Detect which cell encompasses the target text, then output its [x, y] center coordinate. 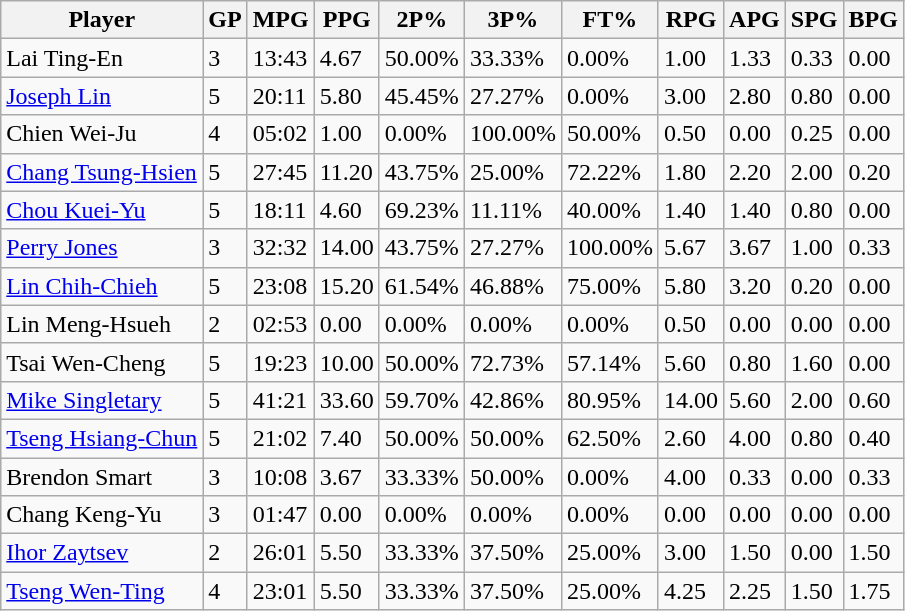
0.40 [873, 438]
32:32 [280, 248]
APG [755, 20]
80.95% [610, 400]
01:47 [280, 515]
1.75 [873, 591]
59.70% [422, 400]
42.86% [512, 400]
Mike Singletary [102, 400]
3P% [512, 20]
7.40 [346, 438]
75.00% [610, 286]
PPG [346, 20]
MPG [280, 20]
57.14% [610, 362]
2.60 [690, 438]
1.33 [755, 58]
23:01 [280, 591]
21:02 [280, 438]
0.25 [814, 134]
Chang Keng-Yu [102, 515]
Chou Kuei-Yu [102, 210]
41:21 [280, 400]
23:08 [280, 286]
11.20 [346, 172]
Player [102, 20]
11.11% [512, 210]
0.60 [873, 400]
72.22% [610, 172]
Lin Chih-Chieh [102, 286]
2.20 [755, 172]
FT% [610, 20]
1.80 [690, 172]
18:11 [280, 210]
SPG [814, 20]
02:53 [280, 324]
RPG [690, 20]
33.60 [346, 400]
Perry Jones [102, 248]
Brendon Smart [102, 477]
05:02 [280, 134]
Chang Tsung-Hsien [102, 172]
Chien Wei-Ju [102, 134]
BPG [873, 20]
72.73% [512, 362]
2P% [422, 20]
Lin Meng-Hsueh [102, 324]
10.00 [346, 362]
27:45 [280, 172]
Tseng Hsiang-Chun [102, 438]
1.60 [814, 362]
40.00% [610, 210]
Tseng Wen-Ting [102, 591]
4.60 [346, 210]
15.20 [346, 286]
19:23 [280, 362]
69.23% [422, 210]
Joseph Lin [102, 96]
10:08 [280, 477]
3.20 [755, 286]
13:43 [280, 58]
61.54% [422, 286]
4.67 [346, 58]
62.50% [610, 438]
26:01 [280, 553]
4.25 [690, 591]
45.45% [422, 96]
20:11 [280, 96]
Tsai Wen-Cheng [102, 362]
46.88% [512, 286]
5.67 [690, 248]
2.25 [755, 591]
GP [225, 20]
Ihor Zaytsev [102, 553]
2.80 [755, 96]
Lai Ting-En [102, 58]
